Return [x, y] of the center of cell containing provided text 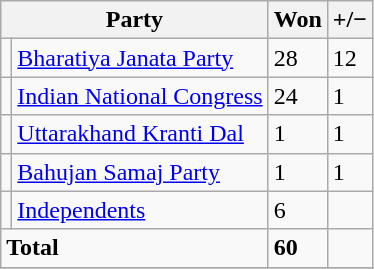
+/− [350, 20]
Independents [140, 210]
Bharatiya Janata Party [140, 58]
Indian National Congress [140, 96]
Party [134, 20]
Uttarakhand Kranti Dal [140, 134]
28 [298, 58]
Won [298, 20]
Total [134, 248]
24 [298, 96]
Bahujan Samaj Party [140, 172]
6 [298, 210]
12 [350, 58]
60 [298, 248]
